Identify which cell holds the provided text, then report its [X, Y] central coordinate. 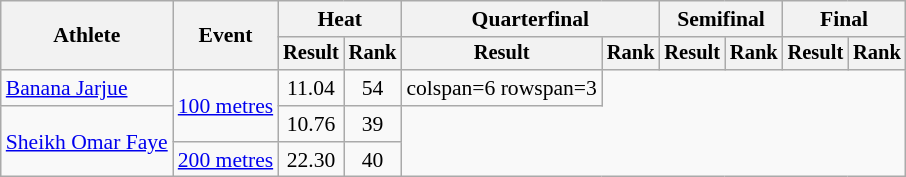
Heat [340, 19]
Final [844, 19]
Sheikh Omar Faye [87, 142]
Banana Jarjue [87, 88]
10.76 [311, 124]
100 metres [226, 106]
54 [373, 88]
39 [373, 124]
Semifinal [720, 19]
Athlete [87, 36]
11.04 [311, 88]
colspan=6 rowspan=3 [502, 88]
Quarterfinal [530, 19]
Event [226, 36]
